Provide the (x, y) coordinate of the cell's center where the given text is located.  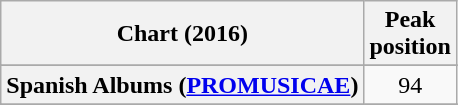
Peak position (410, 34)
Spanish Albums (PROMUSICAE) (182, 85)
94 (410, 85)
Chart (2016) (182, 34)
